For the text-containing cell, return its midpoint in [X, Y] coordinate format. 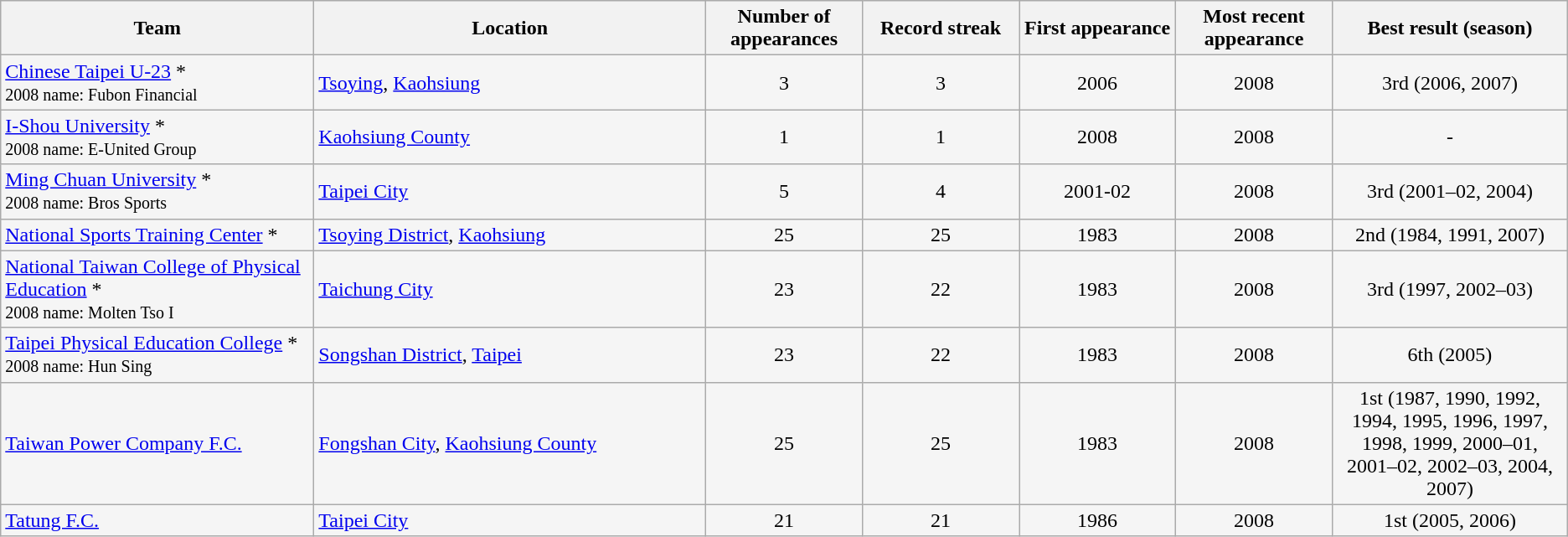
Ming Chuan University *2008 name: Bros Sports [157, 191]
Team [157, 28]
Taipei Physical Education College *2008 name: Hun Sing [157, 355]
1st (1987, 1990, 1992, 1994, 1995, 1996, 1997, 1998, 1999, 2000–01, 2001–02, 2002–03, 2004, 2007) [1451, 443]
Tatung F.C. [157, 520]
First appearance [1097, 28]
Chinese Taipei U-23 *2008 name: Fubon Financial [157, 82]
3rd (2001–02, 2004) [1451, 191]
Taichung City [510, 289]
6th (2005) [1451, 355]
Tsoying District, Kaohsiung [510, 235]
Fongshan City, Kaohsiung County [510, 443]
Number of appearances [784, 28]
I-Shou University *2008 name: E-United Group [157, 137]
5 [784, 191]
2001-02 [1097, 191]
2006 [1097, 82]
1986 [1097, 520]
2nd (1984, 1991, 2007) [1451, 235]
Most recent appearance [1255, 28]
4 [941, 191]
1st (2005, 2006) [1451, 520]
National Sports Training Center * [157, 235]
Kaohsiung County [510, 137]
Record streak [941, 28]
3rd (2006, 2007) [1451, 82]
3rd (1997, 2002–03) [1451, 289]
Taiwan Power Company F.C. [157, 443]
Tsoying, Kaohsiung [510, 82]
National Taiwan College of Physical Education *2008 name: Molten Tso I [157, 289]
Best result (season) [1451, 28]
Songshan District, Taipei [510, 355]
Location [510, 28]
- [1451, 137]
